Identify which cell holds the provided text, then report its (X, Y) central coordinate. 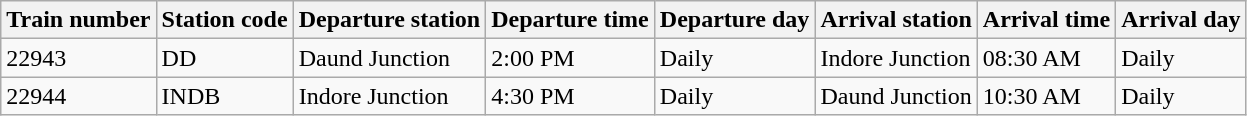
DD (224, 58)
2:00 PM (570, 58)
Arrival time (1046, 20)
Departure time (570, 20)
Departure day (734, 20)
4:30 PM (570, 96)
Arrival station (896, 20)
08:30 AM (1046, 58)
Departure station (390, 20)
Station code (224, 20)
10:30 AM (1046, 96)
Arrival day (1181, 20)
INDB (224, 96)
22943 (78, 58)
22944 (78, 96)
Train number (78, 20)
